Capture the cell that displays the provided text and extract its [x, y] central coordinate. 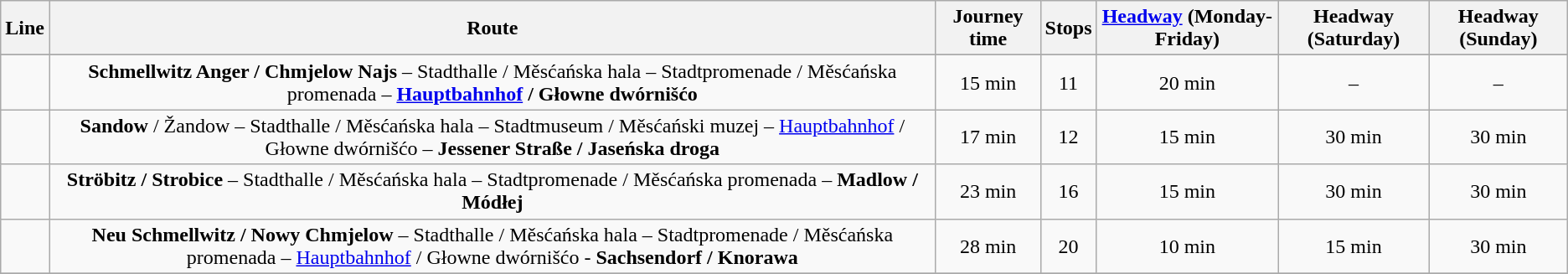
Headway (Monday-Friday) [1187, 28]
11 [1069, 82]
23 min [988, 191]
20 [1069, 246]
Stops [1069, 28]
Schmellwitz Anger / Chmjelow Najs – Stadthalle / Měsćańska hala – Stadtpromenade / Měsćańska promenada – Hauptbahnhof / Głowne dwórnišćo [493, 82]
28 min [988, 246]
Headway (Sunday) [1498, 28]
Line [25, 28]
17 min [988, 137]
Route [493, 28]
12 [1069, 137]
Sandow / Žandow – Stadthalle / Měsćańska hala – Stadtmuseum / Měsćański muzej – Hauptbahnhof / Głowne dwórnišćo – Jessener Straße / Jaseńska droga [493, 137]
Headway (Saturday) [1354, 28]
Journey time [988, 28]
10 min [1187, 246]
Ströbitz / Strobice – Stadthalle / Měsćańska hala – Stadtpromenade / Měsćańska promenada – Madlow / Módłej [493, 191]
16 [1069, 191]
20 min [1187, 82]
